Find where the given text appears and provide that cell's center as (X, Y) coordinate. 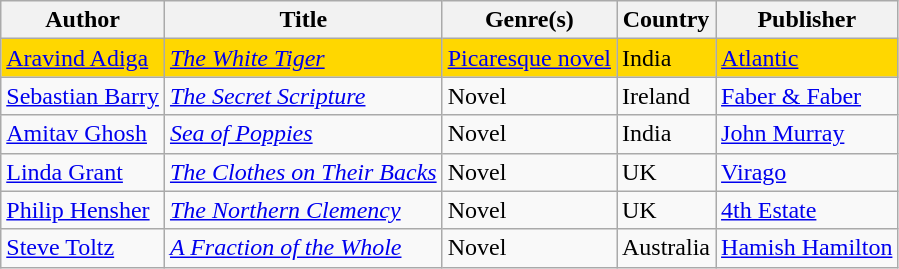
Title (303, 20)
Sea of Poppies (303, 134)
Amitav Ghosh (83, 134)
The White Tiger (303, 58)
Publisher (807, 20)
The Northern Clemency (303, 210)
The Secret Scripture (303, 96)
Sebastian Barry (83, 96)
Faber & Faber (807, 96)
Steve Toltz (83, 248)
Atlantic (807, 58)
Virago (807, 172)
John Murray (807, 134)
Picaresque novel (529, 58)
Author (83, 20)
4th Estate (807, 210)
A Fraction of the Whole (303, 248)
Aravind Adiga (83, 58)
Linda Grant (83, 172)
Hamish Hamilton (807, 248)
Genre(s) (529, 20)
Australia (666, 248)
Ireland (666, 96)
Country (666, 20)
Philip Hensher (83, 210)
The Clothes on Their Backs (303, 172)
